Return the (x, y) coordinate for the center point of the cell that contains the specified text.  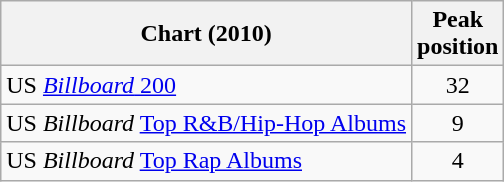
US Billboard 200 (206, 85)
US Billboard Top Rap Albums (206, 161)
US Billboard Top R&B/Hip-Hop Albums (206, 123)
9 (458, 123)
Peakposition (458, 34)
4 (458, 161)
Chart (2010) (206, 34)
32 (458, 85)
